Extract the [x, y] coordinate from the center of the cell holding the provided text.  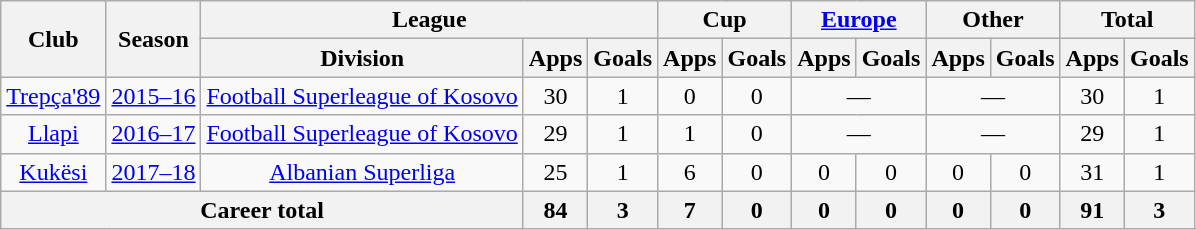
Llapi [54, 134]
Club [54, 39]
25 [555, 172]
Europe [859, 20]
Season [154, 39]
2015–16 [154, 96]
Total [1127, 20]
Career total [262, 210]
84 [555, 210]
31 [1092, 172]
Other [993, 20]
2017–18 [154, 172]
Kukësi [54, 172]
Division [362, 58]
7 [690, 210]
Albanian Superliga [362, 172]
2016–17 [154, 134]
91 [1092, 210]
6 [690, 172]
Cup [725, 20]
Trepça'89 [54, 96]
League [430, 20]
